Search for the cell housing the specified text and yield its [X, Y] center coordinate. 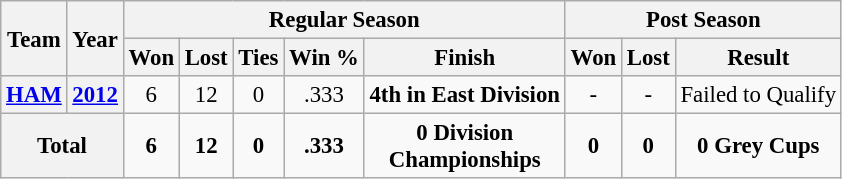
2012 [95, 95]
Win % [324, 58]
Post Season [703, 20]
Finish [464, 58]
Regular Season [344, 20]
Result [758, 58]
HAM [34, 95]
0 Grey Cups [758, 146]
Ties [258, 58]
4th in East Division [464, 95]
0 DivisionChampionships [464, 146]
Year [95, 38]
Failed to Qualify [758, 95]
Team [34, 38]
Total [62, 146]
